Pinpoint the cell where the given text exists, returning its (X, Y) midpoint coordinate. 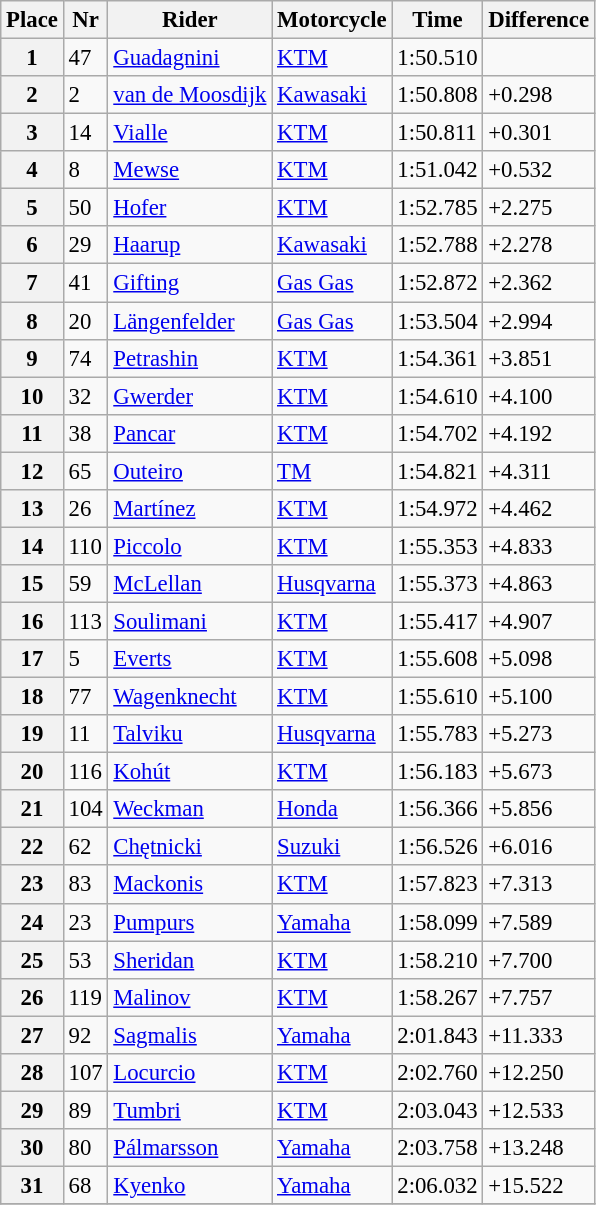
107 (86, 1073)
1:51.042 (438, 170)
27 (32, 1035)
+7.313 (538, 885)
+0.298 (538, 95)
Kohút (190, 772)
+3.851 (538, 358)
30 (32, 1148)
+5.856 (538, 809)
Hofer (190, 208)
1:52.872 (438, 283)
1:54.610 (438, 396)
1:58.099 (438, 922)
1 (32, 58)
119 (86, 997)
80 (86, 1148)
Everts (190, 659)
Difference (538, 20)
24 (32, 922)
1:58.267 (438, 997)
1:55.373 (438, 584)
15 (32, 584)
Chętnicki (190, 847)
+4.192 (538, 433)
Petrashin (190, 358)
28 (32, 1073)
1:55.608 (438, 659)
1:56.183 (438, 772)
+0.301 (538, 133)
Outeiro (190, 471)
Sagmalis (190, 1035)
van de Moosdijk (190, 95)
Tumbri (190, 1110)
13 (32, 509)
Gwerder (190, 396)
+7.757 (538, 997)
89 (86, 1110)
10 (32, 396)
+12.250 (538, 1073)
+4.907 (538, 621)
1:55.353 (438, 546)
17 (32, 659)
1:52.788 (438, 245)
Rider (190, 20)
41 (86, 283)
Pálmarsson (190, 1148)
Malinov (190, 997)
6 (32, 245)
Motorcycle (332, 20)
+5.098 (538, 659)
+4.462 (538, 509)
2:06.032 (438, 1185)
1:54.361 (438, 358)
1:52.785 (438, 208)
31 (32, 1185)
+11.333 (538, 1035)
1:50.510 (438, 58)
9 (32, 358)
Locurcio (190, 1073)
TM (332, 471)
68 (86, 1185)
1:57.823 (438, 885)
+0.532 (538, 170)
1:55.417 (438, 621)
+4.863 (538, 584)
Wagenknecht (190, 697)
18 (32, 697)
+4.100 (538, 396)
2:02.760 (438, 1073)
1:56.366 (438, 809)
Gifting (190, 283)
25 (32, 960)
4 (32, 170)
+5.673 (538, 772)
+5.100 (538, 697)
22 (32, 847)
65 (86, 471)
Haarup (190, 245)
Vialle (190, 133)
Nr (86, 20)
Kyenko (190, 1185)
47 (86, 58)
+13.248 (538, 1148)
2:01.843 (438, 1035)
3 (32, 133)
Mewse (190, 170)
+2.994 (538, 321)
1:58.210 (438, 960)
1:56.526 (438, 847)
53 (86, 960)
38 (86, 433)
1:50.811 (438, 133)
Honda (332, 809)
50 (86, 208)
Mackonis (190, 885)
Martínez (190, 509)
59 (86, 584)
74 (86, 358)
+2.362 (538, 283)
113 (86, 621)
+12.533 (538, 1110)
+2.278 (538, 245)
+5.273 (538, 734)
Längenfelder (190, 321)
7 (32, 283)
62 (86, 847)
1:54.972 (438, 509)
Suzuki (332, 847)
Soulimani (190, 621)
+4.833 (538, 546)
+4.311 (538, 471)
Pumpurs (190, 922)
Guadagnini (190, 58)
92 (86, 1035)
Place (32, 20)
+7.700 (538, 960)
12 (32, 471)
116 (86, 772)
1:53.504 (438, 321)
Time (438, 20)
+15.522 (538, 1185)
Weckman (190, 809)
Piccolo (190, 546)
1:55.610 (438, 697)
Pancar (190, 433)
77 (86, 697)
+7.589 (538, 922)
83 (86, 885)
21 (32, 809)
2:03.758 (438, 1148)
+2.275 (538, 208)
32 (86, 396)
1:54.821 (438, 471)
1:55.783 (438, 734)
McLellan (190, 584)
16 (32, 621)
104 (86, 809)
19 (32, 734)
110 (86, 546)
Talviku (190, 734)
+6.016 (538, 847)
Sheridan (190, 960)
2:03.043 (438, 1110)
1:50.808 (438, 95)
1:54.702 (438, 433)
